Detect which cell encompasses the target text, then output its (X, Y) center coordinate. 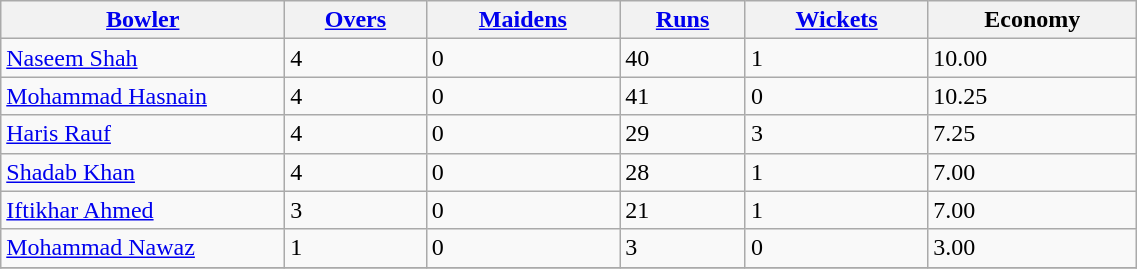
7.25 (1032, 134)
Haris Rauf (143, 134)
10.25 (1032, 96)
Mohammad Hasnain (143, 96)
Naseem Shah (143, 58)
41 (683, 96)
Shadab Khan (143, 172)
Wickets (836, 20)
Maidens (523, 20)
Runs (683, 20)
21 (683, 210)
Iftikhar Ahmed (143, 210)
Overs (356, 20)
Economy (1032, 20)
Mohammad Nawaz (143, 248)
3.00 (1032, 248)
10.00 (1032, 58)
40 (683, 58)
29 (683, 134)
Bowler (143, 20)
28 (683, 172)
